Return the [x, y] coordinate for the center point of the cell that contains the specified text.  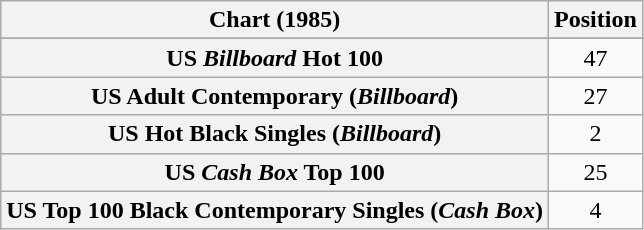
US Billboard Hot 100 [275, 58]
US Hot Black Singles (Billboard) [275, 134]
2 [596, 134]
27 [596, 96]
US Top 100 Black Contemporary Singles (Cash Box) [275, 210]
25 [596, 172]
Position [596, 20]
US Adult Contemporary (Billboard) [275, 96]
4 [596, 210]
Chart (1985) [275, 20]
US Cash Box Top 100 [275, 172]
47 [596, 58]
